Extract the (x, y) coordinate from the center of the cell holding the provided text.  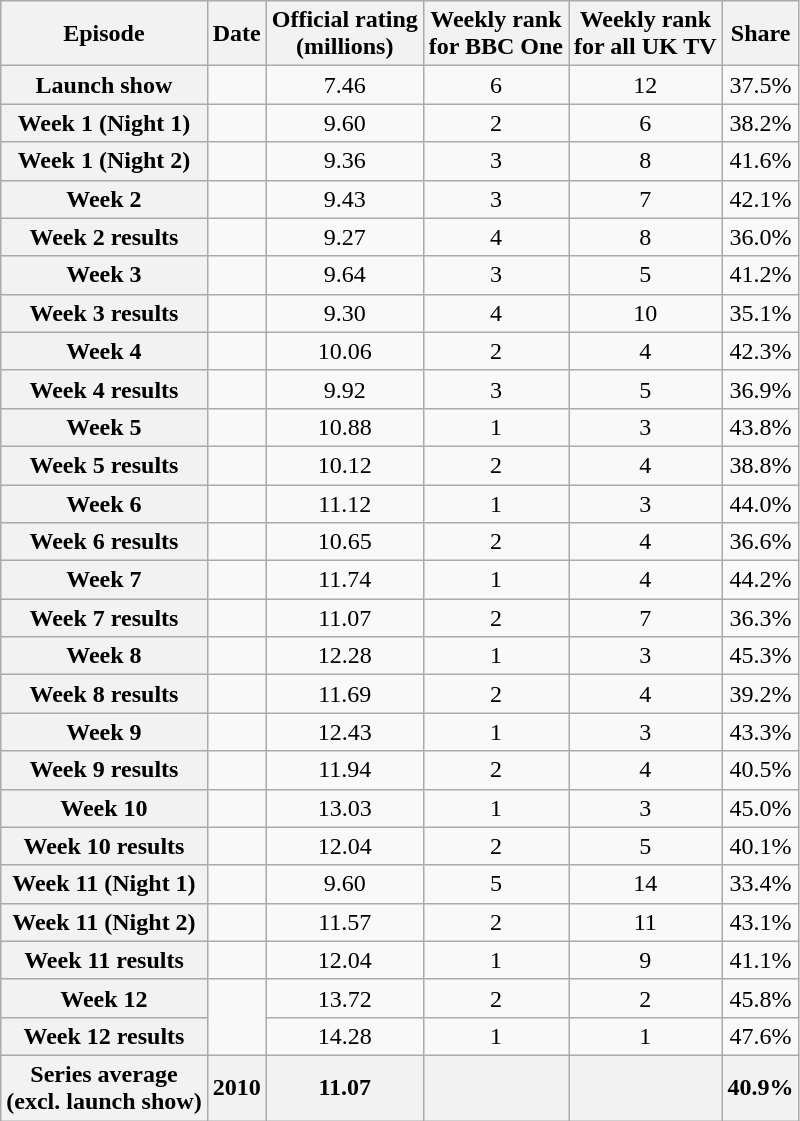
Week 3 results (104, 313)
Week 10 (104, 808)
47.6% (760, 1036)
36.6% (760, 542)
38.8% (760, 465)
Week 7 (104, 580)
35.1% (760, 313)
42.3% (760, 351)
Week 4 results (104, 389)
42.1% (760, 199)
14 (646, 884)
12.28 (344, 656)
41.6% (760, 161)
9.27 (344, 237)
9 (646, 960)
39.2% (760, 694)
Week 2 results (104, 237)
43.3% (760, 732)
Week 2 (104, 199)
Week 5 results (104, 465)
Launch show (104, 85)
Week 10 results (104, 846)
Week 5 (104, 427)
11.69 (344, 694)
12 (646, 85)
36.3% (760, 618)
41.1% (760, 960)
43.1% (760, 922)
Week 8 results (104, 694)
37.5% (760, 85)
11.57 (344, 922)
14.28 (344, 1036)
10.06 (344, 351)
Week 1 (Night 1) (104, 123)
44.0% (760, 503)
45.0% (760, 808)
7.46 (344, 85)
Week 6 (104, 503)
2010 (236, 1088)
9.30 (344, 313)
11.74 (344, 580)
Week 9 results (104, 770)
Week 12 (104, 998)
Week 12 results (104, 1036)
38.2% (760, 123)
45.8% (760, 998)
Week 7 results (104, 618)
Week 11 (Night 1) (104, 884)
9.64 (344, 275)
40.9% (760, 1088)
10 (646, 313)
Share (760, 34)
13.03 (344, 808)
33.4% (760, 884)
Week 11 (Night 2) (104, 922)
10.88 (344, 427)
Weekly rankfor all UK TV (646, 34)
Series average(excl. launch show) (104, 1088)
12.43 (344, 732)
Week 1 (Night 2) (104, 161)
36.0% (760, 237)
10.12 (344, 465)
11.94 (344, 770)
36.9% (760, 389)
9.92 (344, 389)
Week 3 (104, 275)
43.8% (760, 427)
Official rating(millions) (344, 34)
Week 9 (104, 732)
40.1% (760, 846)
Week 4 (104, 351)
11.12 (344, 503)
Week 8 (104, 656)
40.5% (760, 770)
10.65 (344, 542)
13.72 (344, 998)
Date (236, 34)
9.43 (344, 199)
Week 6 results (104, 542)
Weekly rankfor BBC One (496, 34)
9.36 (344, 161)
45.3% (760, 656)
11 (646, 922)
41.2% (760, 275)
44.2% (760, 580)
Episode (104, 34)
Week 11 results (104, 960)
